Find where the given text appears and provide that cell's center as (X, Y) coordinate. 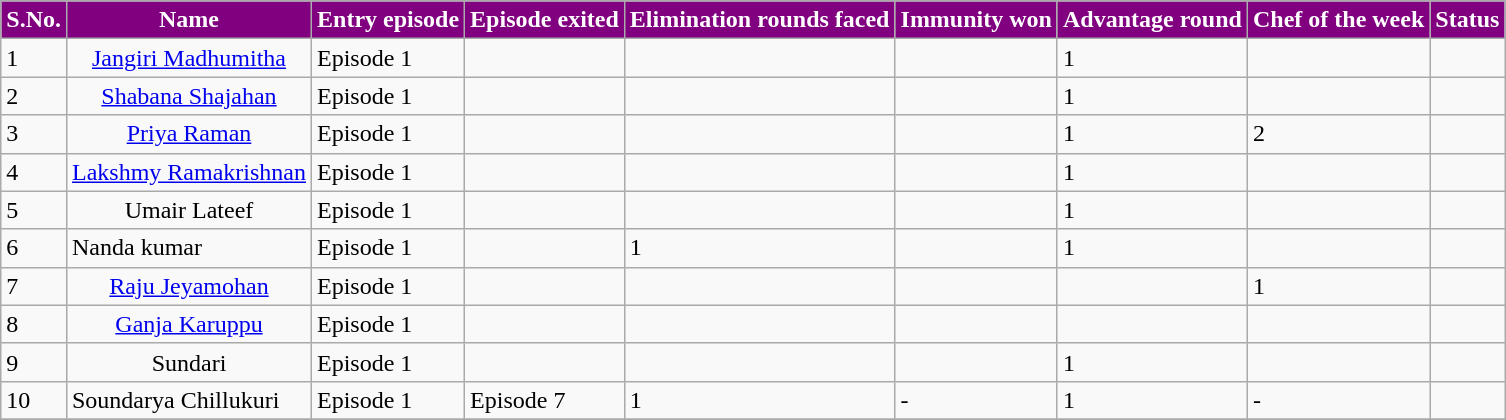
Soundarya Chillukuri (188, 400)
Elimination rounds faced (760, 20)
6 (34, 248)
Immunity won (976, 20)
9 (34, 362)
Chef of the week (1338, 20)
Ganja Karuppu (188, 324)
7 (34, 286)
Raju Jeyamohan (188, 286)
4 (34, 172)
Jangiri Madhumitha (188, 58)
Nanda kumar (188, 248)
3 (34, 134)
Umair Lateef (188, 210)
S.No. (34, 20)
Priya Raman (188, 134)
8 (34, 324)
Sundari (188, 362)
Lakshmy Ramakrishnan (188, 172)
Episode exited (545, 20)
10 (34, 400)
Shabana Shajahan (188, 96)
Advantage round (1152, 20)
5 (34, 210)
Entry episode (388, 20)
Episode 7 (545, 400)
Status (1468, 20)
Name (188, 20)
